Output the [x, y] coordinate of the center of the cell containing the given text.  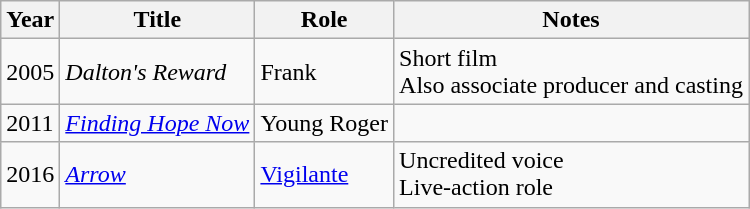
Finding Hope Now [158, 123]
Notes [572, 20]
2011 [30, 123]
Young Roger [324, 123]
Short filmAlso associate producer and casting [572, 72]
2016 [30, 174]
Uncredited voiceLive-action role [572, 174]
Dalton's Reward [158, 72]
Arrow [158, 174]
2005 [30, 72]
Title [158, 20]
Year [30, 20]
Frank [324, 72]
Role [324, 20]
Vigilante [324, 174]
